Scan for the cell matching the given text and deliver its (X, Y) coordinate at center. 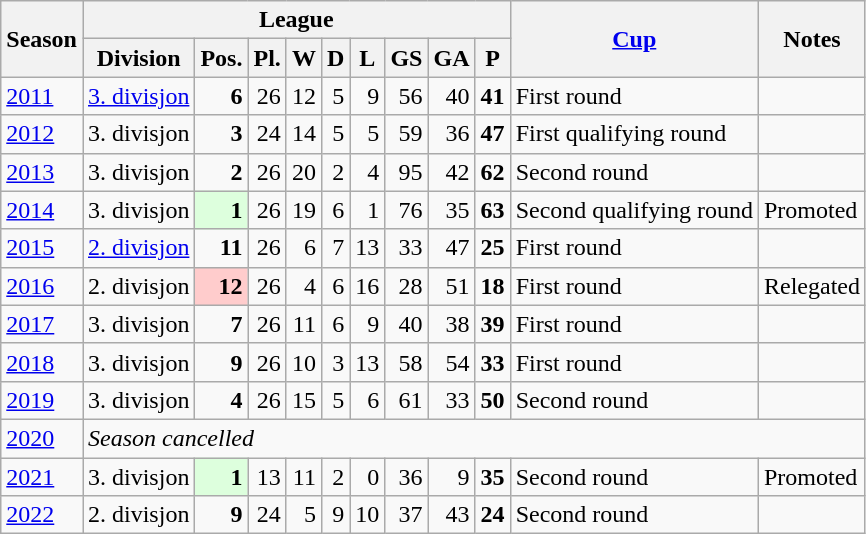
2011 (42, 96)
P (492, 58)
Division (138, 58)
54 (452, 362)
20 (304, 172)
Second qualifying round (634, 210)
L (368, 58)
51 (452, 286)
58 (406, 362)
56 (406, 96)
2019 (42, 400)
Notes (812, 39)
Pos. (222, 58)
37 (406, 515)
50 (492, 400)
61 (406, 400)
39 (492, 324)
41 (492, 96)
2016 (42, 286)
Season (42, 39)
95 (406, 172)
League (296, 20)
First qualifying round (634, 134)
18 (492, 286)
38 (452, 324)
25 (492, 248)
59 (406, 134)
2021 (42, 477)
W (304, 58)
2017 (42, 324)
0 (368, 477)
42 (452, 172)
Relegated (812, 286)
GA (452, 58)
2013 (42, 172)
62 (492, 172)
Cup (634, 39)
63 (492, 210)
15 (304, 400)
2020 (42, 438)
14 (304, 134)
D (335, 58)
2022 (42, 515)
2015 (42, 248)
76 (406, 210)
GS (406, 58)
Season cancelled (474, 438)
2012 (42, 134)
19 (304, 210)
Pl. (267, 58)
2014 (42, 210)
2018 (42, 362)
28 (406, 286)
43 (452, 515)
16 (368, 286)
